Search for the cell housing the specified text and yield its (X, Y) center coordinate. 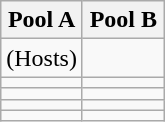
(Hosts) (42, 58)
Pool B (123, 20)
Pool A (42, 20)
